Pinpoint the cell where the given text exists, returning its [X, Y] midpoint coordinate. 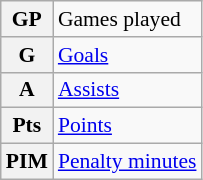
PIM [27, 162]
Assists [128, 90]
Points [128, 126]
Penalty minutes [128, 162]
Goals [128, 55]
G [27, 55]
Games played [128, 19]
Pts [27, 126]
A [27, 90]
GP [27, 19]
